Scan for the cell matching the given text and deliver its (X, Y) coordinate at center. 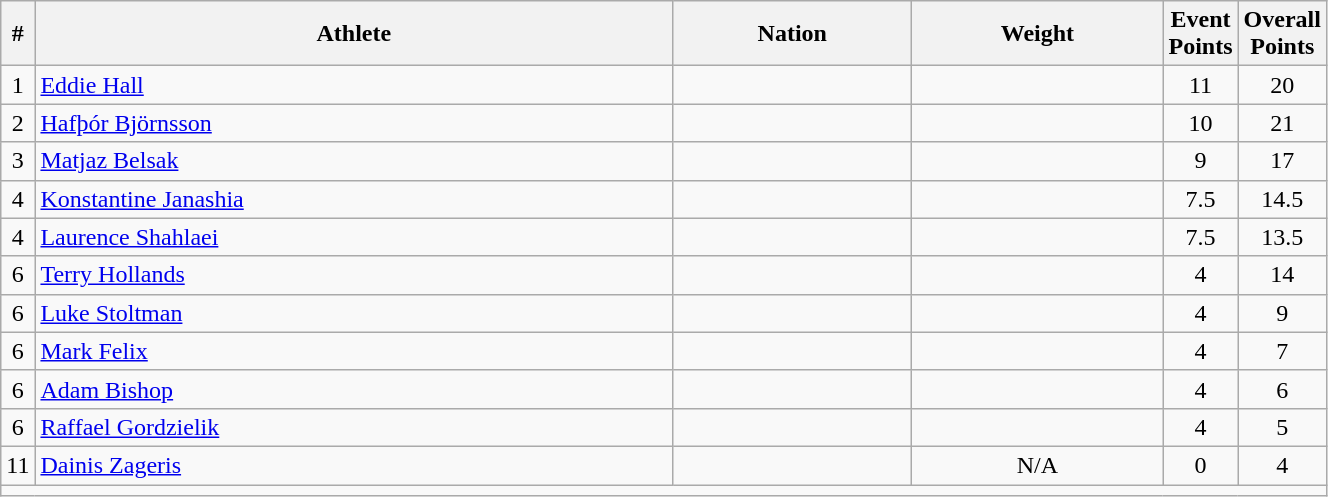
Luke Stoltman (354, 313)
# (18, 34)
N/A (1038, 465)
Raffael Gordzielik (354, 427)
Weight (1038, 34)
10 (1200, 123)
17 (1282, 161)
Konstantine Janashia (354, 199)
1 (18, 85)
13.5 (1282, 237)
0 (1200, 465)
Matjaz Belsak (354, 161)
Nation (792, 34)
Terry Hollands (354, 275)
20 (1282, 85)
14 (1282, 275)
Hafþór Björnsson (354, 123)
7 (1282, 351)
21 (1282, 123)
Adam Bishop (354, 389)
Eddie Hall (354, 85)
Dainis Zageris (354, 465)
Mark Felix (354, 351)
Event Points (1200, 34)
2 (18, 123)
5 (1282, 427)
Athlete (354, 34)
3 (18, 161)
14.5 (1282, 199)
Laurence Shahlaei (354, 237)
Overall Points (1282, 34)
